For the text-containing cell, return its midpoint in (X, Y) coordinate format. 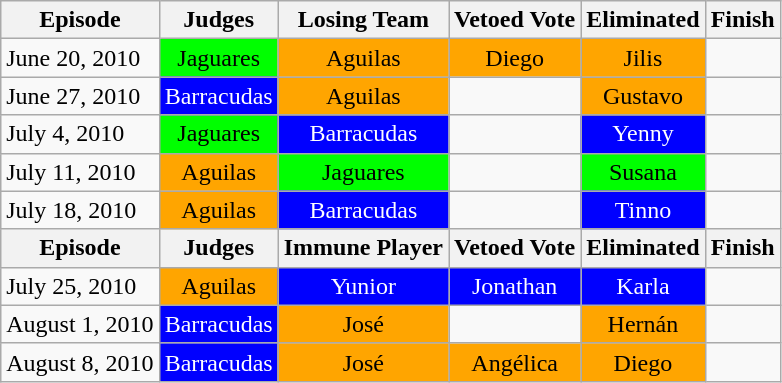
July 11, 2010 (80, 172)
Immune Player (363, 248)
Angélica (515, 362)
Losing Team (363, 20)
Yenny (643, 134)
Gustavo (643, 96)
Karla (643, 286)
July 4, 2010 (80, 134)
Tinno (643, 210)
June 27, 2010 (80, 96)
June 20, 2010 (80, 58)
Susana (643, 172)
Hernán (643, 324)
August 1, 2010 (80, 324)
July 18, 2010 (80, 210)
July 25, 2010 (80, 286)
Yunior (363, 286)
August 8, 2010 (80, 362)
Jonathan (515, 286)
Jilis (643, 58)
